Search for the cell housing the specified text and yield its [x, y] center coordinate. 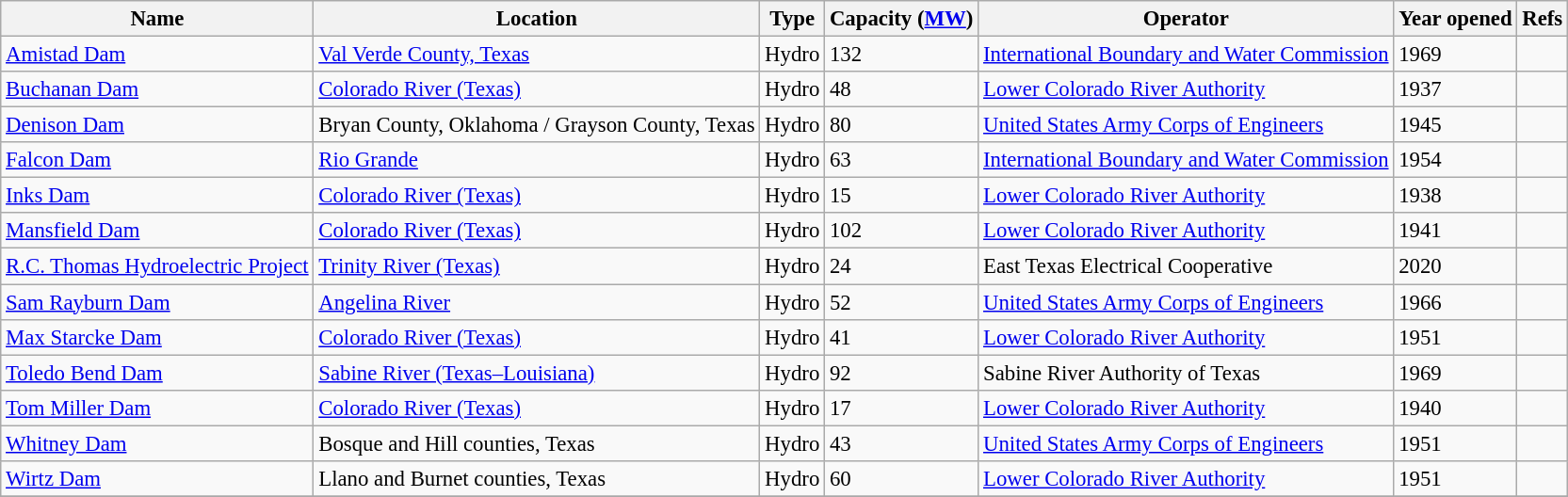
Mansfield Dam [157, 231]
Bosque and Hill counties, Texas [537, 443]
80 [902, 125]
Year opened [1456, 19]
Angelina River [537, 302]
2020 [1456, 266]
60 [902, 479]
1945 [1456, 125]
Operator [1187, 19]
R.C. Thomas Hydroelectric Project [157, 266]
Sabine River Authority of Texas [1187, 373]
92 [902, 373]
102 [902, 231]
Tom Miller Dam [157, 408]
15 [902, 196]
1938 [1456, 196]
Buchanan Dam [157, 89]
Sam Rayburn Dam [157, 302]
17 [902, 408]
48 [902, 89]
Rio Grande [537, 160]
Toledo Bend Dam [157, 373]
Bryan County, Oklahoma / Grayson County, Texas [537, 125]
Wirtz Dam [157, 479]
1940 [1456, 408]
1937 [1456, 89]
Location [537, 19]
43 [902, 443]
Inks Dam [157, 196]
132 [902, 55]
East Texas Electrical Cooperative [1187, 266]
Sabine River (Texas–Louisiana) [537, 373]
Whitney Dam [157, 443]
Capacity (MW) [902, 19]
Llano and Burnet counties, Texas [537, 479]
Val Verde County, Texas [537, 55]
63 [902, 160]
24 [902, 266]
Trinity River (Texas) [537, 266]
Max Starcke Dam [157, 337]
Type [793, 19]
52 [902, 302]
1954 [1456, 160]
1941 [1456, 231]
Refs [1543, 19]
1966 [1456, 302]
Amistad Dam [157, 55]
Denison Dam [157, 125]
Name [157, 19]
Falcon Dam [157, 160]
41 [902, 337]
